Return [x, y] of the center of cell containing provided text 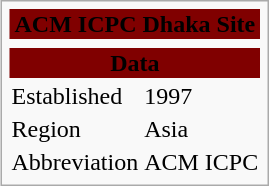
ACM ICPC Dhaka Site [135, 24]
ACM ICPC [202, 162]
Abbreviation [75, 162]
Data [135, 63]
1997 [202, 96]
Established [75, 96]
Region [75, 129]
Asia [202, 129]
